Detect which cell encompasses the target text, then output its [X, Y] center coordinate. 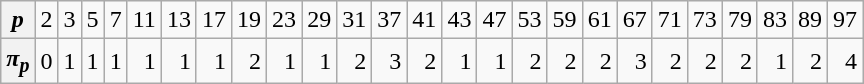
61 [600, 20]
29 [320, 20]
67 [634, 20]
0 [46, 61]
31 [354, 20]
17 [214, 20]
13 [178, 20]
47 [494, 20]
4 [846, 61]
89 [810, 20]
πp [18, 61]
71 [670, 20]
p [18, 20]
41 [424, 20]
83 [774, 20]
59 [564, 20]
19 [248, 20]
43 [460, 20]
23 [284, 20]
37 [390, 20]
97 [846, 20]
11 [144, 20]
53 [530, 20]
5 [92, 20]
79 [740, 20]
73 [704, 20]
7 [116, 20]
